Determine the [x, y] coordinate at the center of the cell enclosing the given text.  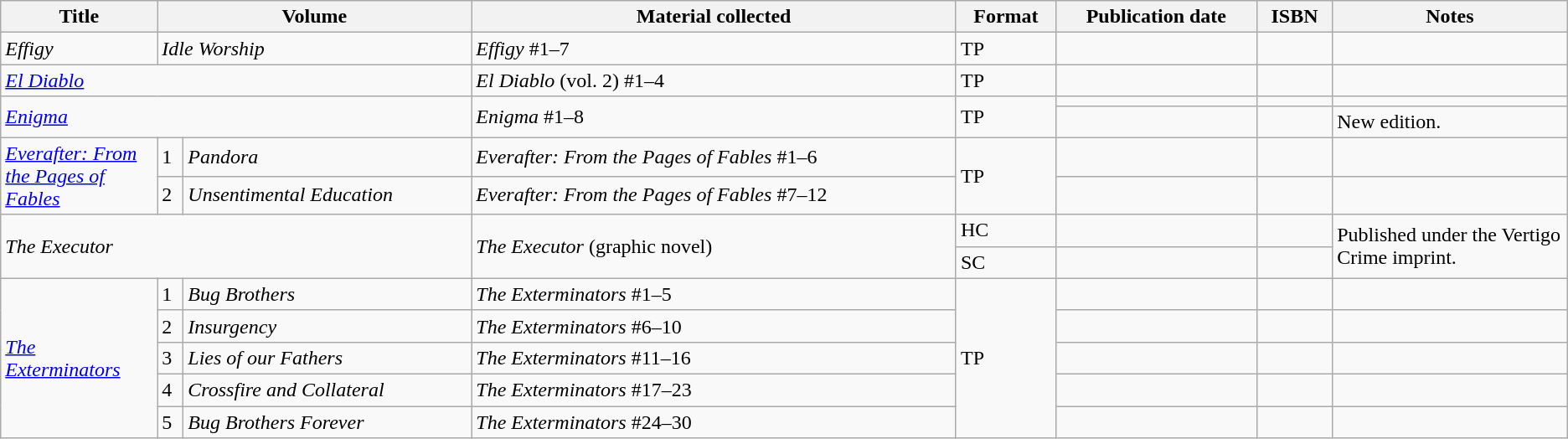
4 [171, 390]
Volume [315, 17]
The Exterminators #1–5 [714, 294]
SC [1005, 262]
5 [171, 421]
The Exterminators #6–10 [714, 326]
Title [79, 17]
ISBN [1294, 17]
New edition. [1451, 121]
El Diablo [236, 80]
The Executor (graphic novel) [714, 246]
Everafter: From the Pages of Fables #7–12 [714, 195]
Idle Worship [315, 49]
Crossfire and Collateral [328, 390]
Effigy #1–7 [714, 49]
Everafter: From the Pages of Fables #1–6 [714, 157]
Format [1005, 17]
Notes [1451, 17]
Published under the Vertigo Crime imprint. [1451, 246]
Bug Brothers [328, 294]
Publication date [1156, 17]
Insurgency [328, 326]
Unsentimental Education [328, 195]
The Exterminators #11–16 [714, 358]
The Exterminators [79, 358]
HC [1005, 230]
Enigma #1–8 [714, 117]
Material collected [714, 17]
The Exterminators #24–30 [714, 421]
El Diablo (vol. 2) #1–4 [714, 80]
The Exterminators #17–23 [714, 390]
Enigma [236, 117]
Pandora [328, 157]
Lies of our Fathers [328, 358]
Bug Brothers Forever [328, 421]
The Executor [236, 246]
3 [171, 358]
Everafter: From the Pages of Fables [79, 176]
Effigy [79, 49]
